Detect which cell encompasses the target text, then output its [x, y] center coordinate. 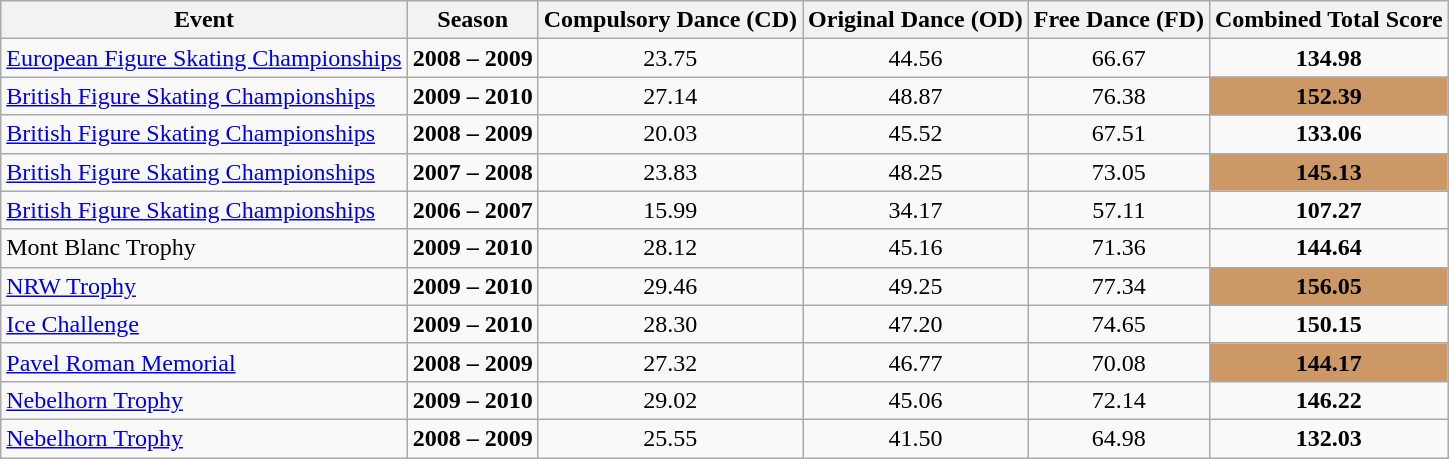
64.98 [1118, 438]
23.83 [670, 172]
76.38 [1118, 96]
Event [204, 20]
71.36 [1118, 248]
Combined Total Score [1328, 20]
47.20 [916, 324]
15.99 [670, 210]
132.03 [1328, 438]
134.98 [1328, 58]
150.15 [1328, 324]
20.03 [670, 134]
72.14 [1118, 400]
23.75 [670, 58]
49.25 [916, 286]
48.87 [916, 96]
145.13 [1328, 172]
Original Dance (OD) [916, 20]
28.12 [670, 248]
Compulsory Dance (CD) [670, 20]
144.17 [1328, 362]
41.50 [916, 438]
67.51 [1118, 134]
46.77 [916, 362]
45.16 [916, 248]
44.56 [916, 58]
2007 – 2008 [472, 172]
2006 – 2007 [472, 210]
146.22 [1328, 400]
57.11 [1118, 210]
45.52 [916, 134]
107.27 [1328, 210]
29.46 [670, 286]
74.65 [1118, 324]
25.55 [670, 438]
133.06 [1328, 134]
45.06 [916, 400]
144.64 [1328, 248]
70.08 [1118, 362]
27.14 [670, 96]
Mont Blanc Trophy [204, 248]
Ice Challenge [204, 324]
27.32 [670, 362]
Free Dance (FD) [1118, 20]
156.05 [1328, 286]
Pavel Roman Memorial [204, 362]
34.17 [916, 210]
Season [472, 20]
28.30 [670, 324]
European Figure Skating Championships [204, 58]
77.34 [1118, 286]
152.39 [1328, 96]
29.02 [670, 400]
73.05 [1118, 172]
NRW Trophy [204, 286]
66.67 [1118, 58]
48.25 [916, 172]
